Search for the cell housing the specified text and yield its (X, Y) center coordinate. 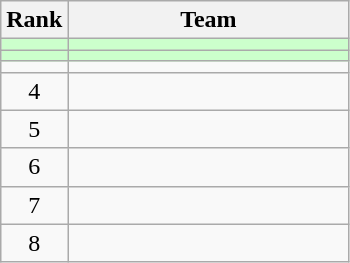
Rank (34, 20)
7 (34, 205)
8 (34, 243)
4 (34, 91)
5 (34, 129)
Team (208, 20)
6 (34, 167)
